Find where the given text appears and provide that cell's center as (X, Y) coordinate. 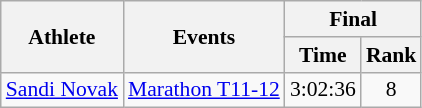
Events (204, 36)
Time (323, 55)
Sandi Novak (62, 90)
Marathon T11-12 (204, 90)
Final (354, 19)
Athlete (62, 36)
3:02:36 (323, 90)
8 (392, 90)
Rank (392, 55)
